Extract the [x, y] coordinate from the center of the cell holding the provided text.  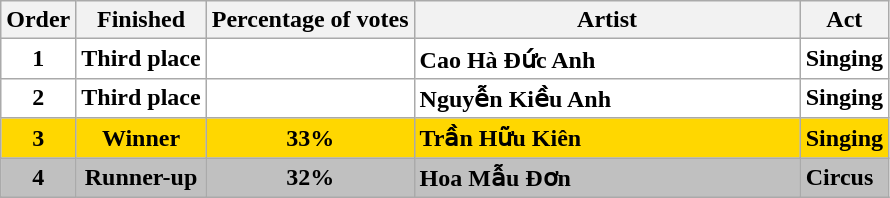
2 [38, 98]
Circus [844, 178]
4 [38, 178]
Winner [141, 138]
Act [844, 20]
Percentage of votes [310, 20]
Trần Hữu Kiên [607, 138]
Hoa Mẫu Đơn [607, 178]
Nguyễn Kiều Anh [607, 98]
Runner-up [141, 178]
32% [310, 178]
3 [38, 138]
Artist [607, 20]
Cao Hà Đức Anh [607, 59]
33% [310, 138]
Order [38, 20]
1 [38, 59]
Finished [141, 20]
